Search for the cell housing the specified text and yield its [X, Y] center coordinate. 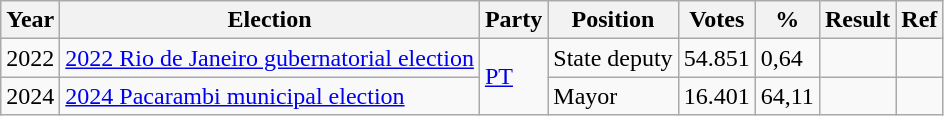
PT [513, 77]
Year [30, 20]
2022 Rio de Janeiro gubernatorial election [270, 58]
Result [857, 20]
64,11 [787, 96]
Votes [716, 20]
Ref [920, 20]
Election [270, 20]
Position [613, 20]
2024 Pacarambi municipal election [270, 96]
16.401 [716, 96]
Mayor [613, 96]
2022 [30, 58]
0,64 [787, 58]
Party [513, 20]
2024 [30, 96]
54.851 [716, 58]
% [787, 20]
State deputy [613, 58]
